Capture the cell that displays the provided text and extract its (X, Y) central coordinate. 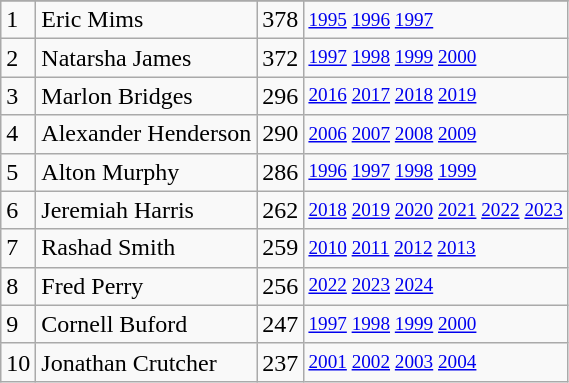
7 (18, 248)
237 (280, 362)
5 (18, 172)
Alexander Henderson (146, 134)
247 (280, 324)
256 (280, 286)
Marlon Bridges (146, 96)
1 (18, 20)
8 (18, 286)
Fred Perry (146, 286)
2016 2017 2018 2019 (436, 96)
378 (280, 20)
372 (280, 58)
6 (18, 210)
1996 1997 1998 1999 (436, 172)
2001 2002 2003 2004 (436, 362)
10 (18, 362)
1995 1996 1997 (436, 20)
Natarsha James (146, 58)
290 (280, 134)
2 (18, 58)
9 (18, 324)
Jonathan Crutcher (146, 362)
2006 2007 2008 2009 (436, 134)
262 (280, 210)
3 (18, 96)
2022 2023 2024 (436, 286)
296 (280, 96)
Eric Mims (146, 20)
4 (18, 134)
2010 2011 2012 2013 (436, 248)
Cornell Buford (146, 324)
Alton Murphy (146, 172)
Rashad Smith (146, 248)
2018 2019 2020 2021 2022 2023 (436, 210)
286 (280, 172)
Jeremiah Harris (146, 210)
259 (280, 248)
